Capture the cell that displays the provided text and extract its [X, Y] central coordinate. 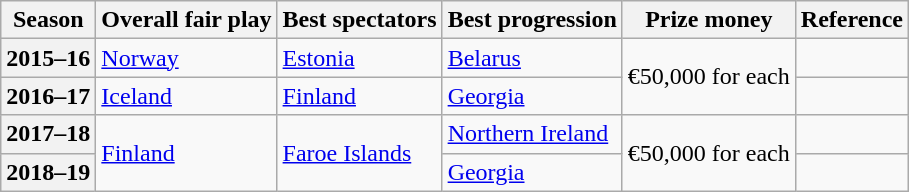
2016–17 [48, 96]
2015–16 [48, 58]
Overall fair play [186, 20]
2018–19 [48, 172]
Best progression [532, 20]
Iceland [186, 96]
Best spectators [360, 20]
Season [48, 20]
Prize money [708, 20]
Northern Ireland [532, 134]
Norway [186, 58]
Estonia [360, 58]
Belarus [532, 58]
Reference [852, 20]
Faroe Islands [360, 153]
2017–18 [48, 134]
